Extract the [x, y] coordinate from the center of the cell holding the provided text.  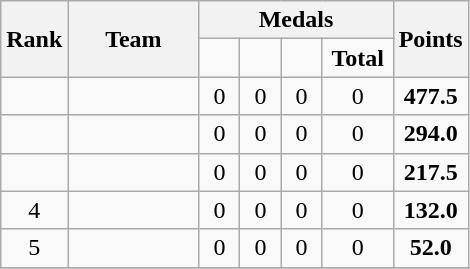
Points [430, 39]
Total [358, 58]
294.0 [430, 134]
5 [34, 248]
52.0 [430, 248]
477.5 [430, 96]
217.5 [430, 172]
Rank [34, 39]
4 [34, 210]
Medals [296, 20]
Team [134, 39]
132.0 [430, 210]
